Find where the given text appears and provide that cell's center as [x, y] coordinate. 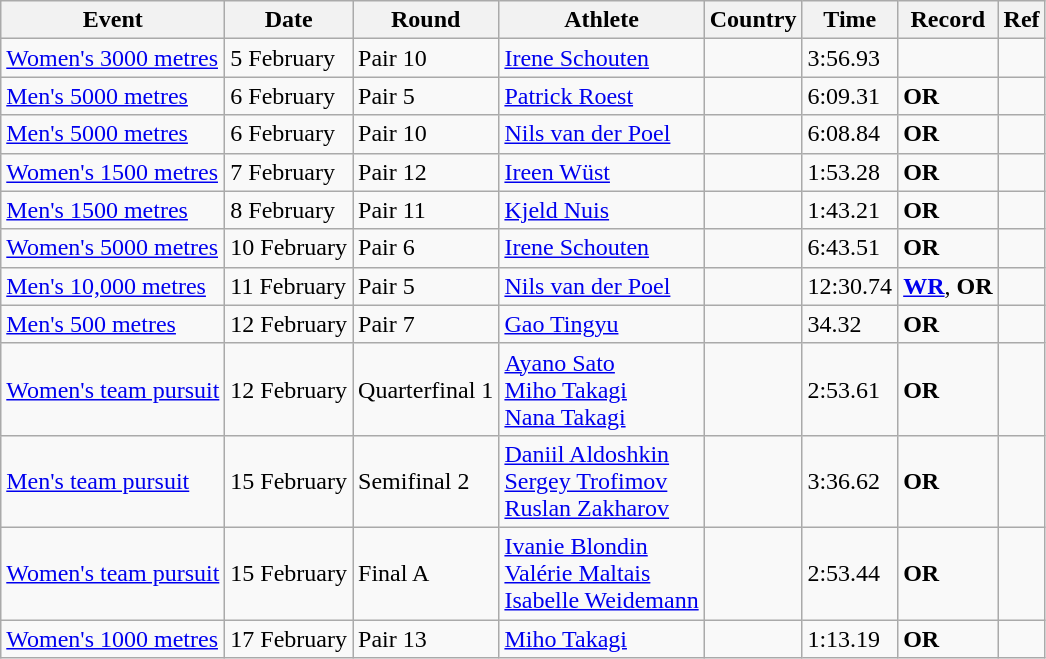
11 February [289, 286]
6:09.31 [850, 96]
12:30.74 [850, 286]
2:53.61 [850, 389]
Ref [1022, 20]
Women's 5000 metres [113, 248]
1:43.21 [850, 210]
Pair 6 [426, 248]
Men's 10,000 metres [113, 286]
Pair 7 [426, 324]
Women's 1000 metres [113, 639]
Final A [426, 573]
Kjeld Nuis [602, 210]
Pair 11 [426, 210]
34.32 [850, 324]
5 February [289, 58]
8 February [289, 210]
7 February [289, 172]
10 February [289, 248]
Daniil AldoshkinSergey TrofimovRuslan Zakharov [602, 481]
Athlete [602, 20]
6:08.84 [850, 134]
Women's 1500 metres [113, 172]
6:43.51 [850, 248]
Semifinal 2 [426, 481]
Country [753, 20]
Gao Tingyu [602, 324]
2:53.44 [850, 573]
Quarterfinal 1 [426, 389]
Record [948, 20]
17 February [289, 639]
WR, OR [948, 286]
1:13.19 [850, 639]
Event [113, 20]
Men's team pursuit [113, 481]
Men's 500 metres [113, 324]
Ivanie BlondinValérie MaltaisIsabelle Weidemann [602, 573]
Ayano SatoMiho TakagiNana Takagi [602, 389]
3:56.93 [850, 58]
Ireen Wüst [602, 172]
Women's 3000 metres [113, 58]
Patrick Roest [602, 96]
Time [850, 20]
Men's 1500 metres [113, 210]
Date [289, 20]
1:53.28 [850, 172]
Pair 12 [426, 172]
Pair 13 [426, 639]
Miho Takagi [602, 639]
Round [426, 20]
3:36.62 [850, 481]
